Locate the cell with the specified text and output its [x, y] center coordinate. 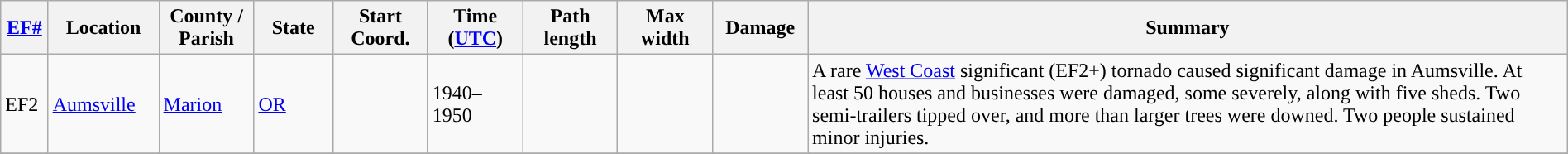
EF# [25, 28]
Aumsville [103, 104]
Path length [571, 28]
Marion [207, 104]
Damage [761, 28]
Time (UTC) [475, 28]
Summary [1188, 28]
Start Coord. [380, 28]
OR [294, 104]
County / Parish [207, 28]
1940–1950 [475, 104]
Location [103, 28]
EF2 [25, 104]
Max width [665, 28]
State [294, 28]
